For the text-containing cell, return its midpoint in [x, y] coordinate format. 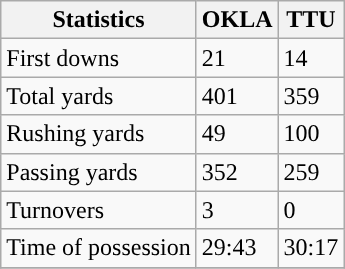
3 [237, 210]
259 [311, 172]
Time of possession [99, 248]
0 [311, 210]
Statistics [99, 20]
49 [237, 134]
359 [311, 96]
First downs [99, 58]
Rushing yards [99, 134]
14 [311, 58]
Passing yards [99, 172]
30:17 [311, 248]
29:43 [237, 248]
100 [311, 134]
OKLA [237, 20]
401 [237, 96]
352 [237, 172]
Total yards [99, 96]
Turnovers [99, 210]
TTU [311, 20]
21 [237, 58]
